Find where the given text appears and provide that cell's center as [x, y] coordinate. 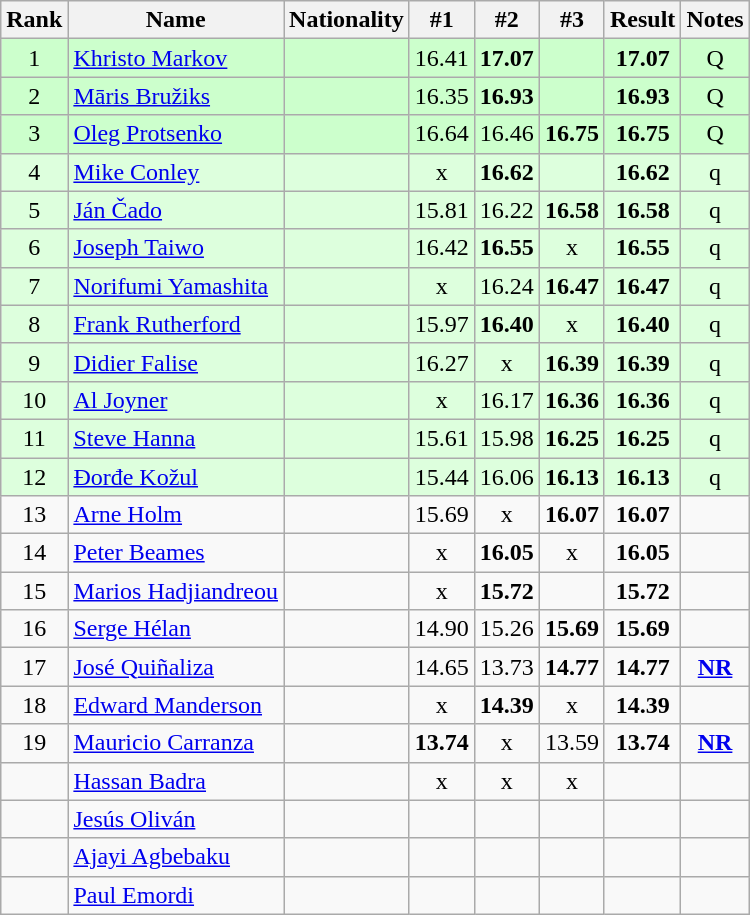
1 [34, 58]
16.42 [442, 248]
Peter Beames [176, 553]
2 [34, 96]
9 [34, 362]
14.65 [442, 667]
Khristo Markov [176, 58]
13.59 [572, 743]
5 [34, 210]
Result [642, 20]
16 [34, 629]
15.97 [442, 324]
Serge Hélan [176, 629]
Rank [34, 20]
14.90 [442, 629]
#3 [572, 20]
16.64 [442, 134]
16.24 [506, 286]
José Quiñaliza [176, 667]
16.17 [506, 400]
Hassan Badra [176, 781]
16.35 [442, 96]
15 [34, 591]
16.46 [506, 134]
12 [34, 477]
8 [34, 324]
Al Joyner [176, 400]
Norifumi Yamashita [176, 286]
15.26 [506, 629]
16.22 [506, 210]
Arne Holm [176, 515]
3 [34, 134]
6 [34, 248]
19 [34, 743]
Notes [715, 20]
Marios Hadjiandreou [176, 591]
Mauricio Carranza [176, 743]
18 [34, 705]
Ajayi Agbebaku [176, 857]
13 [34, 515]
Frank Rutherford [176, 324]
15.61 [442, 438]
Nationality [347, 20]
Māris Bružiks [176, 96]
Edward Manderson [176, 705]
#2 [506, 20]
16.41 [442, 58]
15.81 [442, 210]
Joseph Taiwo [176, 248]
Paul Emordi [176, 895]
#1 [442, 20]
10 [34, 400]
Name [176, 20]
11 [34, 438]
15.98 [506, 438]
15.44 [442, 477]
13.73 [506, 667]
Didier Falise [176, 362]
16.06 [506, 477]
4 [34, 172]
16.27 [442, 362]
14 [34, 553]
Steve Hanna [176, 438]
Oleg Protsenko [176, 134]
7 [34, 286]
17 [34, 667]
Ján Čado [176, 210]
Đorđe Kožul [176, 477]
Jesús Oliván [176, 819]
Mike Conley [176, 172]
